Identify which cell holds the provided text, then report its [X, Y] central coordinate. 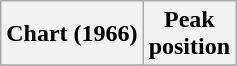
Peakposition [189, 34]
Chart (1966) [72, 34]
